Detect which cell encompasses the target text, then output its (X, Y) center coordinate. 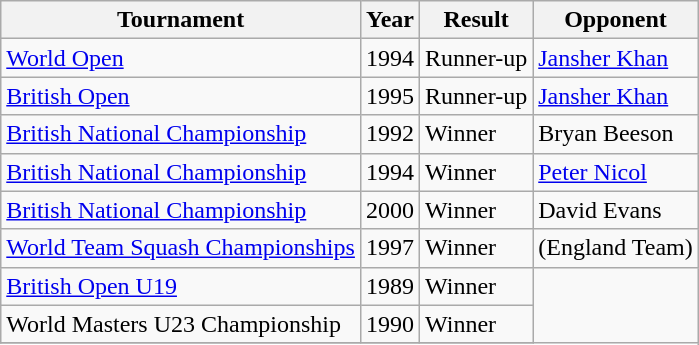
World Team Squash Championships (181, 248)
Bryan Beeson (616, 134)
1997 (390, 248)
2000 (390, 210)
British Open U19 (181, 286)
1995 (390, 96)
1990 (390, 324)
Result (476, 20)
Tournament (181, 20)
David Evans (616, 210)
World Masters U23 Championship (181, 324)
1992 (390, 134)
British Open (181, 96)
Peter Nicol (616, 172)
(England Team) (616, 248)
Year (390, 20)
1989 (390, 286)
World Open (181, 58)
Opponent (616, 20)
